Capture the cell that displays the provided text and extract its (X, Y) central coordinate. 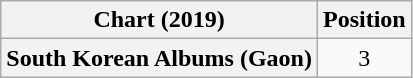
South Korean Albums (Gaon) (160, 58)
Chart (2019) (160, 20)
Position (364, 20)
3 (364, 58)
